Capture the cell that displays the provided text and extract its (X, Y) central coordinate. 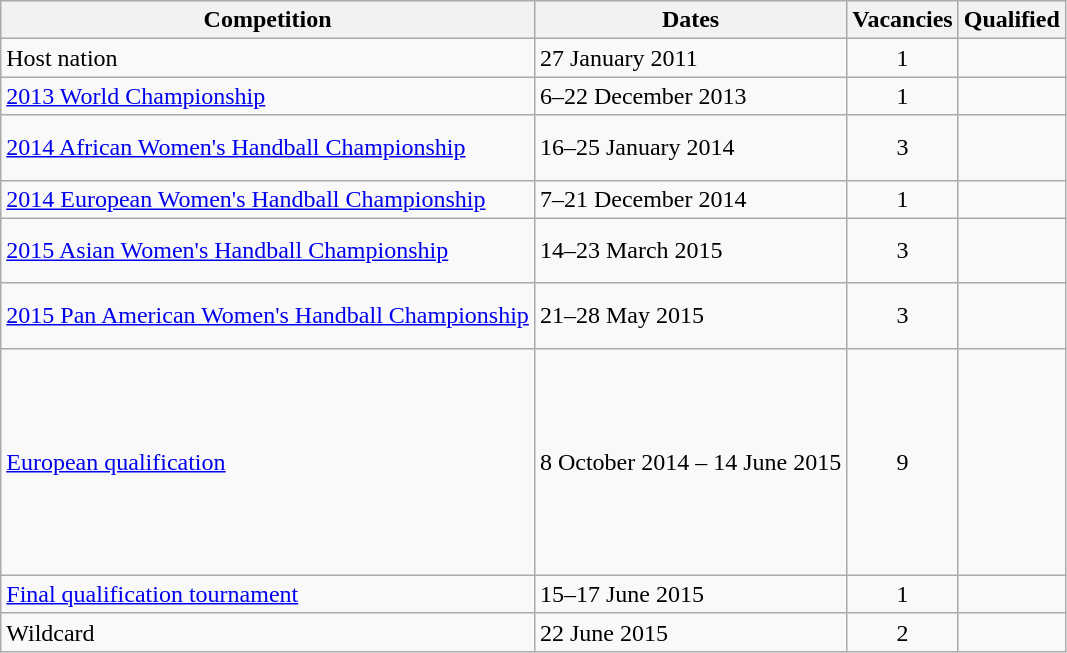
21–28 May 2015 (690, 316)
Wildcard (268, 632)
Dates (690, 20)
16–25 January 2014 (690, 148)
Competition (268, 20)
14–23 March 2015 (690, 250)
2015 Pan American Women's Handball Championship (268, 316)
Vacancies (903, 20)
9 (903, 462)
European qualification (268, 462)
2015 Asian Women's Handball Championship (268, 250)
2013 World Championship (268, 96)
7–21 December 2014 (690, 199)
8 October 2014 – 14 June 2015 (690, 462)
15–17 June 2015 (690, 594)
Qualified (1012, 20)
22 June 2015 (690, 632)
Host nation (268, 58)
2014 European Women's Handball Championship (268, 199)
2014 African Women's Handball Championship (268, 148)
6–22 December 2013 (690, 96)
2 (903, 632)
27 January 2011 (690, 58)
Final qualification tournament (268, 594)
